Determine the (x, y) coordinate at the center of the cell enclosing the given text.  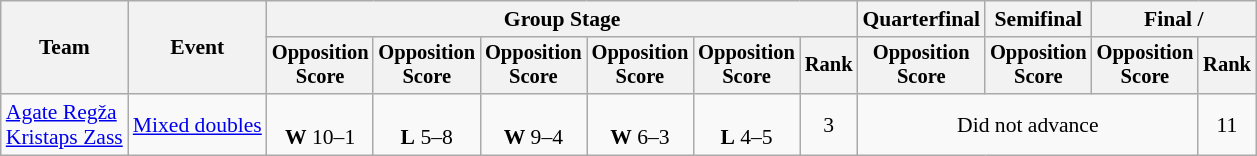
L 5–8 (426, 124)
Final / (1174, 19)
Semifinal (1038, 19)
W 6–3 (640, 124)
Team (64, 48)
Did not advance (1028, 124)
Group Stage (562, 19)
L 4–5 (746, 124)
Event (198, 48)
Mixed doubles (198, 124)
11 (1227, 124)
W 9–4 (534, 124)
3 (829, 124)
W 10–1 (320, 124)
Agate RegžaKristaps Zass (64, 124)
Quarterfinal (921, 19)
